Locate the cell with the specified text and output its (X, Y) center coordinate. 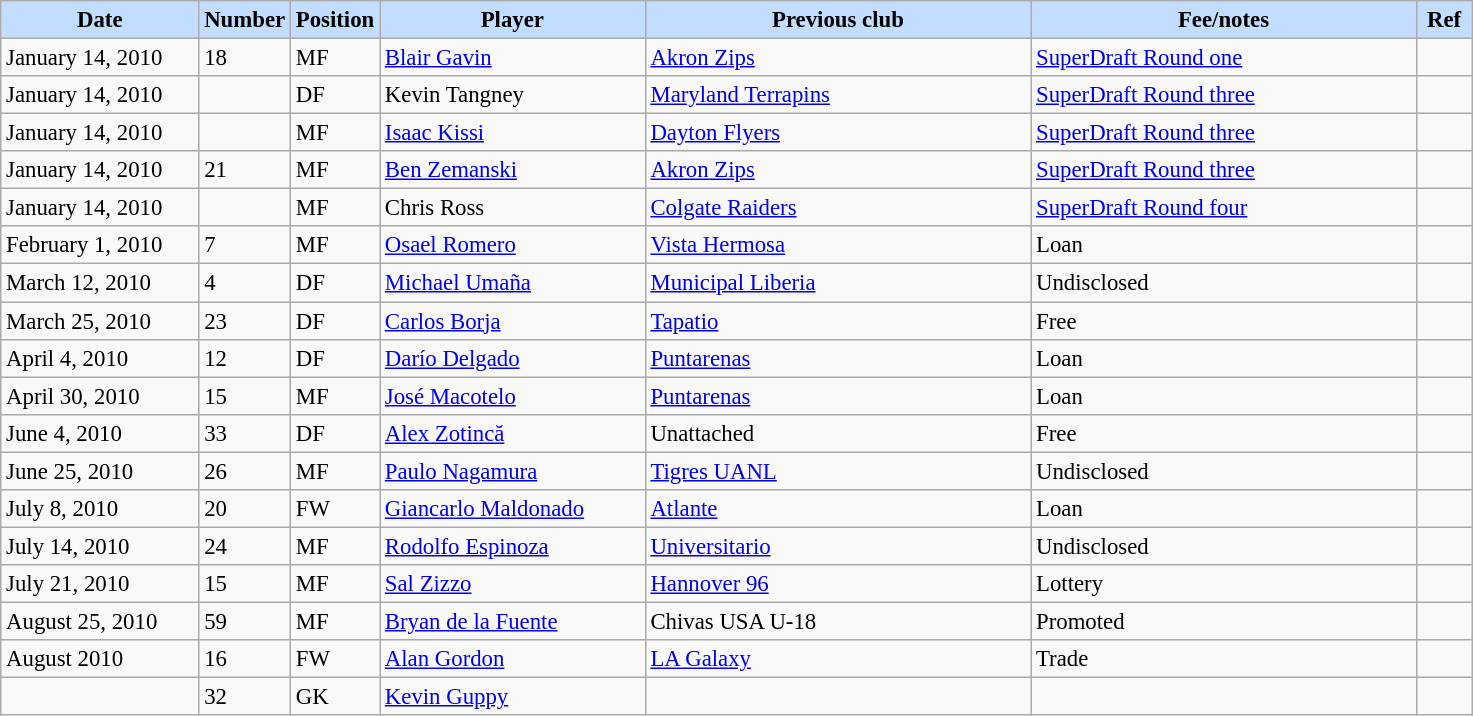
Previous club (838, 20)
20 (245, 509)
Alan Gordon (513, 659)
Kevin Guppy (513, 697)
August 2010 (100, 659)
Universitario (838, 546)
Darío Delgado (513, 358)
Position (334, 20)
24 (245, 546)
June 25, 2010 (100, 471)
April 30, 2010 (100, 396)
Atlante (838, 509)
Kevin Tangney (513, 95)
7 (245, 245)
Blair Gavin (513, 58)
March 12, 2010 (100, 283)
Sal Zizzo (513, 584)
Fee/notes (1224, 20)
July 14, 2010 (100, 546)
Alex Zotincă (513, 433)
33 (245, 433)
23 (245, 321)
Giancarlo Maldonado (513, 509)
Chivas USA U-18 (838, 621)
July 21, 2010 (100, 584)
Paulo Nagamura (513, 471)
Bryan de la Fuente (513, 621)
Unattached (838, 433)
José Macotelo (513, 396)
21 (245, 170)
February 1, 2010 (100, 245)
Municipal Liberia (838, 283)
16 (245, 659)
Chris Ross (513, 208)
Hannover 96 (838, 584)
12 (245, 358)
Tapatio (838, 321)
Lottery (1224, 584)
SuperDraft Round four (1224, 208)
June 4, 2010 (100, 433)
Number (245, 20)
GK (334, 697)
Date (100, 20)
July 8, 2010 (100, 509)
Tigres UANL (838, 471)
August 25, 2010 (100, 621)
Player (513, 20)
59 (245, 621)
Colgate Raiders (838, 208)
LA Galaxy (838, 659)
Osael Romero (513, 245)
Ben Zemanski (513, 170)
March 25, 2010 (100, 321)
Promoted (1224, 621)
Ref (1444, 20)
Dayton Flyers (838, 133)
4 (245, 283)
Carlos Borja (513, 321)
Isaac Kissi (513, 133)
18 (245, 58)
32 (245, 697)
26 (245, 471)
Trade (1224, 659)
Vista Hermosa (838, 245)
Maryland Terrapins (838, 95)
Rodolfo Espinoza (513, 546)
April 4, 2010 (100, 358)
SuperDraft Round one (1224, 58)
Michael Umaña (513, 283)
